Pinpoint the cell where the given text exists, returning its [x, y] midpoint coordinate. 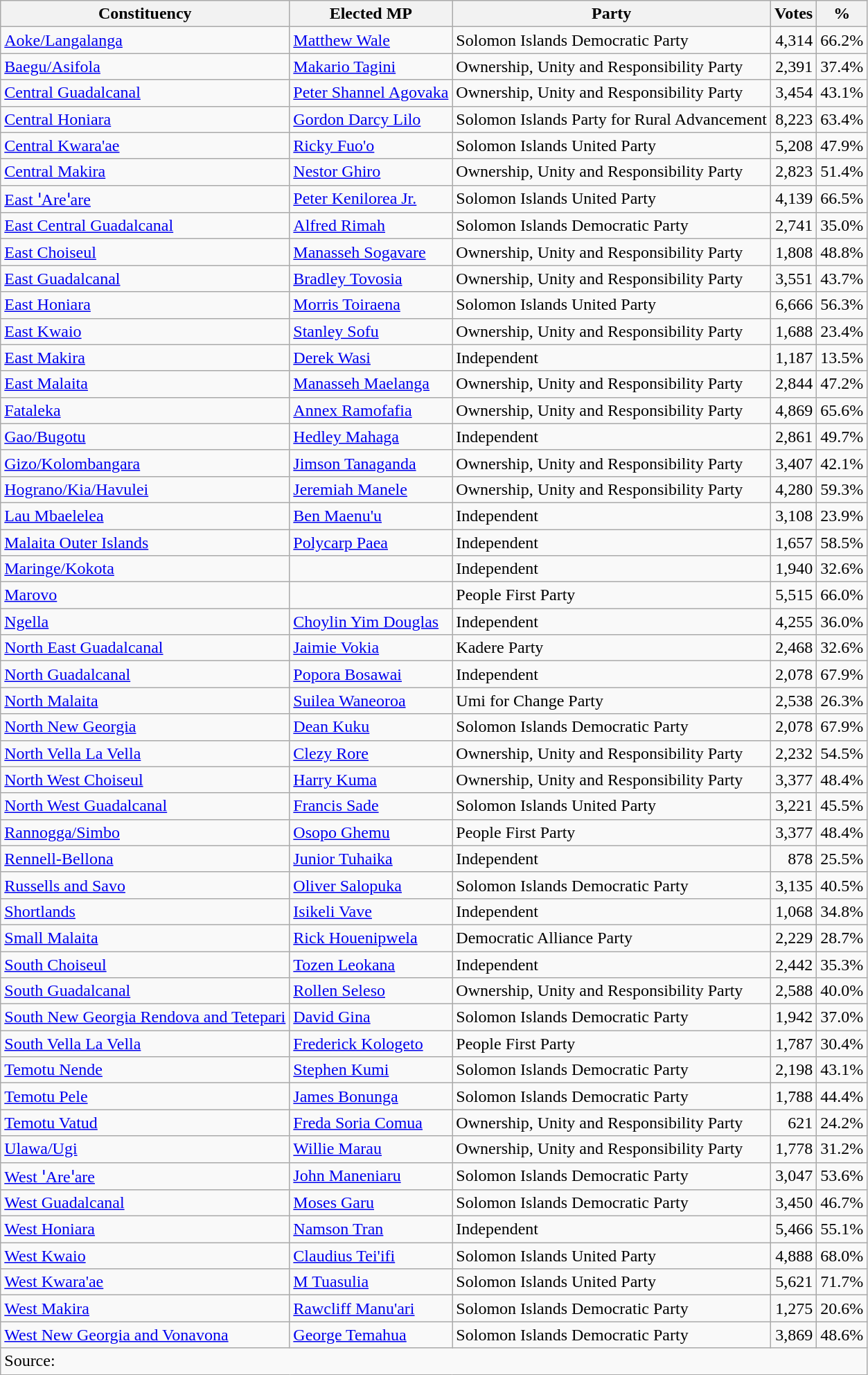
Alfred Rimah [371, 226]
43.7% [842, 279]
Claudius Tei'ifi [371, 1256]
3,454 [793, 93]
Solomon Islands Party for Rural Advancement [612, 119]
West Guadalcanal [145, 1203]
2,741 [793, 226]
Derek Wasi [371, 358]
1,275 [793, 1308]
Harry Kuma [371, 780]
Rollen Seleso [371, 991]
East Central Guadalcanal [145, 226]
3,135 [793, 885]
West Kwaio [145, 1256]
Gao/Bugotu [145, 437]
Lau Mbaelelea [145, 516]
4,888 [793, 1256]
5,515 [793, 595]
Hedley Mahaga [371, 437]
West ꞌAreꞌare [145, 1176]
Source: [434, 1361]
Nestor Ghiro [371, 172]
M Tuasulia [371, 1282]
2,823 [793, 172]
56.3% [842, 305]
4,280 [793, 489]
Peter Shannel Agovaka [371, 93]
East Honiara [145, 305]
Dean Kuku [371, 727]
Rannogga/Simbo [145, 832]
6,666 [793, 305]
3,047 [793, 1176]
Peter Kenilorea Jr. [371, 199]
East Guadalcanal [145, 279]
36.0% [842, 622]
54.5% [842, 753]
James Bonunga [371, 1096]
Elected MP [371, 14]
Rawcliff Manu'ari [371, 1308]
George Temahua [371, 1335]
4,255 [793, 622]
Gordon Darcy Lilo [371, 119]
2,588 [793, 991]
Shortlands [145, 911]
Democratic Alliance Party [612, 938]
26.3% [842, 701]
West Makira [145, 1308]
Central Honiara [145, 119]
23.4% [842, 331]
25.5% [842, 859]
1,942 [793, 1017]
Stanley Sofu [371, 331]
David Gina [371, 1017]
South Choiseul [145, 964]
5,466 [793, 1229]
West New Georgia and Vonavona [145, 1335]
44.4% [842, 1096]
East ꞌAreꞌare [145, 199]
2,232 [793, 753]
North West Choiseul [145, 780]
Baegu/Asifola [145, 67]
North East Guadalcanal [145, 648]
Temotu Vatud [145, 1123]
3,108 [793, 516]
Annex Ramofafia [371, 410]
Marovo [145, 595]
46.7% [842, 1203]
878 [793, 859]
Votes [793, 14]
31.2% [842, 1149]
35.0% [842, 226]
3,407 [793, 463]
Constituency [145, 14]
Party [612, 14]
Suilea Waneoroa [371, 701]
Central Guadalcanal [145, 93]
Gizo/Kolombangara [145, 463]
49.7% [842, 437]
1,808 [793, 252]
20.6% [842, 1308]
Francis Sade [371, 806]
2,538 [793, 701]
Tozen Leokana [371, 964]
Junior Tuhaika [371, 859]
5,621 [793, 1282]
1,657 [793, 543]
30.4% [842, 1044]
Oliver Salopuka [371, 885]
23.9% [842, 516]
48.6% [842, 1335]
1,940 [793, 569]
South Guadalcanal [145, 991]
59.3% [842, 489]
47.9% [842, 146]
Bradley Tovosia [371, 279]
3,869 [793, 1335]
East Makira [145, 358]
51.4% [842, 172]
Kadere Party [612, 648]
8,223 [793, 119]
Maringe/Kokota [145, 569]
2,391 [793, 67]
40.5% [842, 885]
Rennell-Bellona [145, 859]
1,788 [793, 1096]
Jeremiah Manele [371, 489]
John Maneniaru [371, 1176]
Popora Bosawai [371, 674]
Moses Garu [371, 1203]
South New Georgia Rendova and Tetepari [145, 1017]
28.7% [842, 938]
North New Georgia [145, 727]
40.0% [842, 991]
4,869 [793, 410]
Malaita Outer Islands [145, 543]
North Vella La Vella [145, 753]
Umi for Change Party [612, 701]
Willie Marau [371, 1149]
Central Makira [145, 172]
Hograno/Kia/Havulei [145, 489]
Ben Maenu'u [371, 516]
Freda Soria Comua [371, 1123]
63.4% [842, 119]
Makario Tagini [371, 67]
Ngella [145, 622]
37.0% [842, 1017]
Central Kwara'ae [145, 146]
Jaimie Vokia [371, 648]
2,442 [793, 964]
66.2% [842, 40]
% [842, 14]
2,198 [793, 1070]
Rick Houenipwela [371, 938]
1,187 [793, 358]
Stephen Kumi [371, 1070]
5,208 [793, 146]
Ricky Fuo'o [371, 146]
71.7% [842, 1282]
55.1% [842, 1229]
East Malaita [145, 384]
42.1% [842, 463]
West Honiara [145, 1229]
Matthew Wale [371, 40]
53.6% [842, 1176]
Frederick Kologeto [371, 1044]
3,221 [793, 806]
2,861 [793, 437]
1,787 [793, 1044]
Osopo Ghemu [371, 832]
1,778 [793, 1149]
Namson Tran [371, 1229]
Choylin Yim Douglas [371, 622]
48.8% [842, 252]
North West Guadalcanal [145, 806]
Fataleka [145, 410]
Clezy Rore [371, 753]
East Kwaio [145, 331]
37.4% [842, 67]
Ulawa/Ugi [145, 1149]
Morris Toiraena [371, 305]
4,139 [793, 199]
Manasseh Sogavare [371, 252]
Small Malaita [145, 938]
2,229 [793, 938]
2,844 [793, 384]
13.5% [842, 358]
North Guadalcanal [145, 674]
Polycarp Paea [371, 543]
Isikeli Vave [371, 911]
65.6% [842, 410]
45.5% [842, 806]
2,468 [793, 648]
58.5% [842, 543]
34.8% [842, 911]
West Kwara'ae [145, 1282]
66.0% [842, 595]
3,450 [793, 1203]
Russells and Savo [145, 885]
North Malaita [145, 701]
4,314 [793, 40]
East Choiseul [145, 252]
Temotu Pele [145, 1096]
68.0% [842, 1256]
1,688 [793, 331]
Aoke/Langalanga [145, 40]
47.2% [842, 384]
3,551 [793, 279]
621 [793, 1123]
35.3% [842, 964]
Manasseh Maelanga [371, 384]
Jimson Tanaganda [371, 463]
66.5% [842, 199]
Temotu Nende [145, 1070]
1,068 [793, 911]
24.2% [842, 1123]
South Vella La Vella [145, 1044]
